Return the [x, y] coordinate for the center point of the cell that contains the specified text.  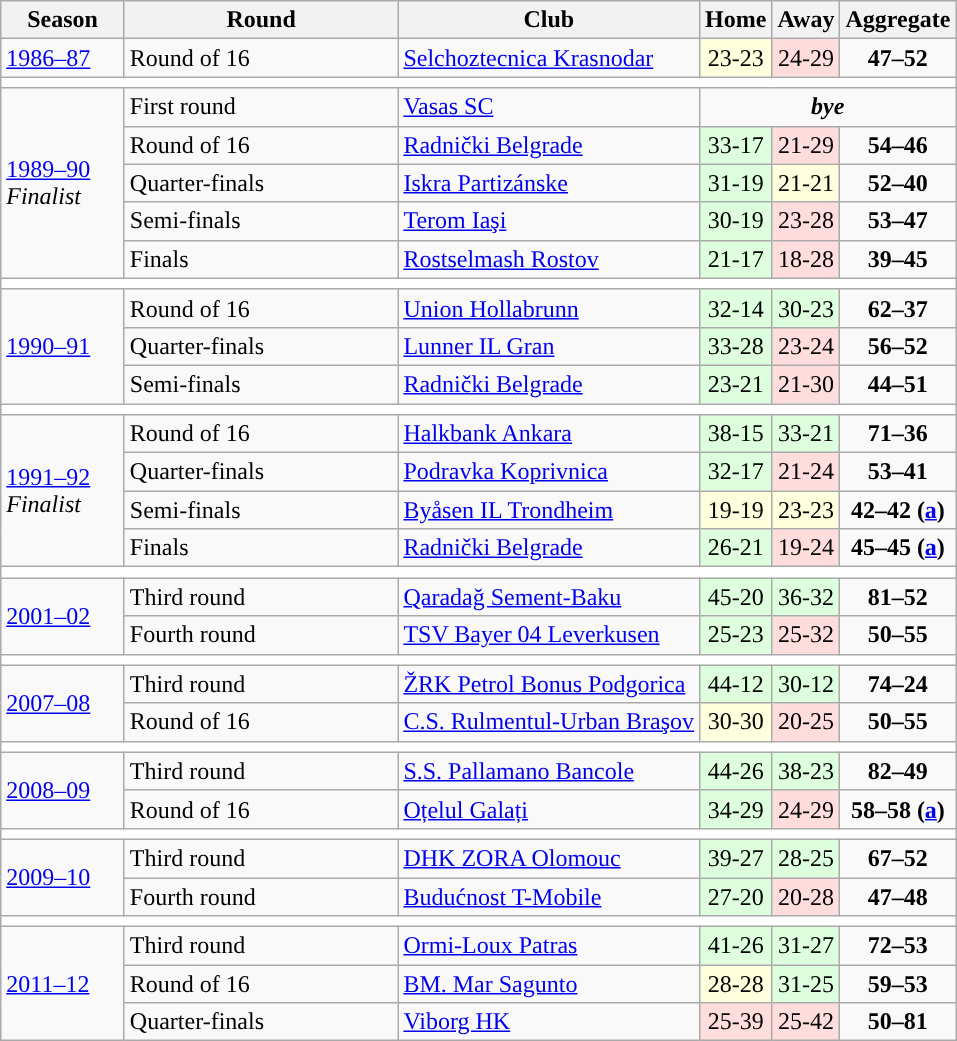
21-24 [806, 472]
Away [806, 20]
52–40 [898, 183]
21-30 [806, 384]
38-15 [736, 434]
20-25 [806, 722]
Round [261, 20]
47–48 [898, 897]
67–52 [898, 858]
74–24 [898, 684]
32-17 [736, 472]
25-23 [736, 635]
Season [63, 20]
Union Hollabrunn [549, 308]
62–37 [898, 308]
39–45 [898, 259]
81–52 [898, 597]
1989–90 Finalist [63, 183]
Halkbank Ankara [549, 434]
47–52 [898, 58]
53–41 [898, 472]
33-21 [806, 434]
30-19 [736, 221]
Club [549, 20]
44-26 [736, 771]
36-32 [806, 597]
Aggregate [898, 20]
bye [828, 107]
BM. Mar Sagunto [549, 984]
23-24 [806, 346]
31-25 [806, 984]
Budućnost T-Mobile [549, 897]
25-39 [736, 1022]
45-20 [736, 597]
Qaradağ Sement-Baku [549, 597]
53–47 [898, 221]
1991–92 Finalist [63, 491]
19-24 [806, 548]
Selchoztecnica Krasnodar [549, 58]
25-42 [806, 1022]
44–51 [898, 384]
59–53 [898, 984]
25-32 [806, 635]
26-21 [736, 548]
72–53 [898, 946]
1986–87 [63, 58]
21-29 [806, 145]
1990–91 [63, 346]
Vasas SC [549, 107]
34-29 [736, 809]
20-28 [806, 897]
45–45 (a) [898, 548]
38-23 [806, 771]
23-21 [736, 384]
31-19 [736, 183]
19-19 [736, 510]
71–36 [898, 434]
30-12 [806, 684]
39-27 [736, 858]
TSV Bayer 04 Leverkusen [549, 635]
33-17 [736, 145]
30-23 [806, 308]
50–81 [898, 1022]
27-20 [736, 897]
2008–09 [63, 790]
58–58 (a) [898, 809]
DHK ZORA Olomouc [549, 858]
18-28 [806, 259]
2011–12 [63, 984]
21-17 [736, 259]
28-28 [736, 984]
First round [261, 107]
41-26 [736, 946]
56–52 [898, 346]
21-21 [806, 183]
C.S. Rulmentul-Urban Braşov [549, 722]
Home [736, 20]
23-28 [806, 221]
Podravka Koprivnica [549, 472]
Rostselmash Rostov [549, 259]
Oțelul Galați [549, 809]
30-30 [736, 722]
Byåsen IL Trondheim [549, 510]
S.S. Pallamano Bancole [549, 771]
31-27 [806, 946]
33-28 [736, 346]
Iskra Partizánske [549, 183]
2009–10 [63, 877]
Viborg HK [549, 1022]
32-14 [736, 308]
44-12 [736, 684]
Terom Iaşi [549, 221]
2007–08 [63, 703]
Lunner IL Gran [549, 346]
54–46 [898, 145]
82–49 [898, 771]
ŽRK Petrol Bonus Podgorica [549, 684]
Ormi-Loux Patras [549, 946]
2001–02 [63, 616]
28-25 [806, 858]
42–42 (a) [898, 510]
